Output the (x, y) coordinate of the center of the cell containing the given text.  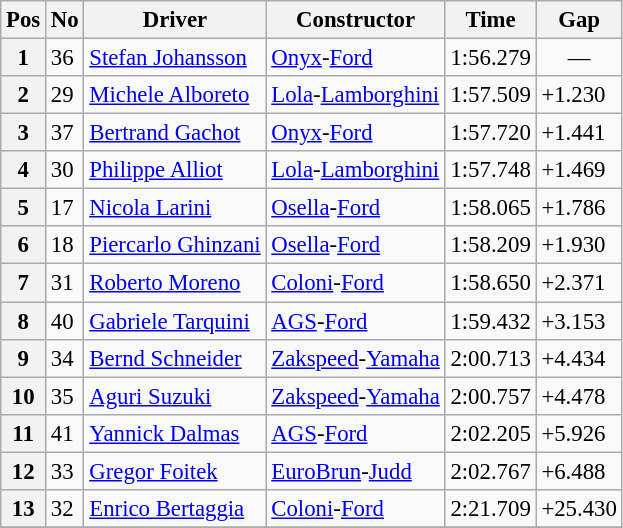
Time (490, 20)
Piercarlo Ghinzani (175, 245)
2:21.709 (490, 509)
— (579, 58)
1:57.509 (490, 95)
+6.488 (579, 471)
Bertrand Gachot (175, 133)
+2.371 (579, 283)
Driver (175, 20)
Nicola Larini (175, 208)
1:57.720 (490, 133)
1:56.279 (490, 58)
Gregor Foitek (175, 471)
9 (24, 358)
1:58.650 (490, 283)
EuroBrun-Judd (356, 471)
29 (65, 95)
12 (24, 471)
18 (65, 245)
11 (24, 433)
1:58.065 (490, 208)
1:59.432 (490, 321)
+25.430 (579, 509)
Constructor (356, 20)
+1.230 (579, 95)
+3.153 (579, 321)
Pos (24, 20)
Bernd Schneider (175, 358)
6 (24, 245)
10 (24, 396)
+1.441 (579, 133)
Gap (579, 20)
36 (65, 58)
40 (65, 321)
Yannick Dalmas (175, 433)
+1.469 (579, 170)
41 (65, 433)
Michele Alboreto (175, 95)
30 (65, 170)
2:02.205 (490, 433)
35 (65, 396)
+4.478 (579, 396)
7 (24, 283)
34 (65, 358)
Roberto Moreno (175, 283)
1:58.209 (490, 245)
2:00.713 (490, 358)
2:02.767 (490, 471)
33 (65, 471)
Stefan Johansson (175, 58)
No (65, 20)
13 (24, 509)
17 (65, 208)
+1.786 (579, 208)
+4.434 (579, 358)
+5.926 (579, 433)
2 (24, 95)
37 (65, 133)
32 (65, 509)
2:00.757 (490, 396)
+1.930 (579, 245)
3 (24, 133)
Gabriele Tarquini (175, 321)
Philippe Alliot (175, 170)
4 (24, 170)
1 (24, 58)
Enrico Bertaggia (175, 509)
8 (24, 321)
5 (24, 208)
1:57.748 (490, 170)
Aguri Suzuki (175, 396)
31 (65, 283)
